Output the [X, Y] coordinate of the center of the cell containing the given text.  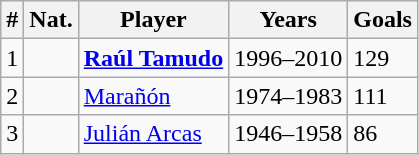
3 [12, 134]
Player [153, 20]
Marañón [153, 96]
2 [12, 96]
1996–2010 [288, 58]
111 [383, 96]
Years [288, 20]
86 [383, 134]
1974–1983 [288, 96]
Goals [383, 20]
1946–1958 [288, 134]
# [12, 20]
Nat. [51, 20]
1 [12, 58]
129 [383, 58]
Julián Arcas [153, 134]
Raúl Tamudo [153, 58]
